Determine the [x, y] coordinate at the center of the cell enclosing the given text.  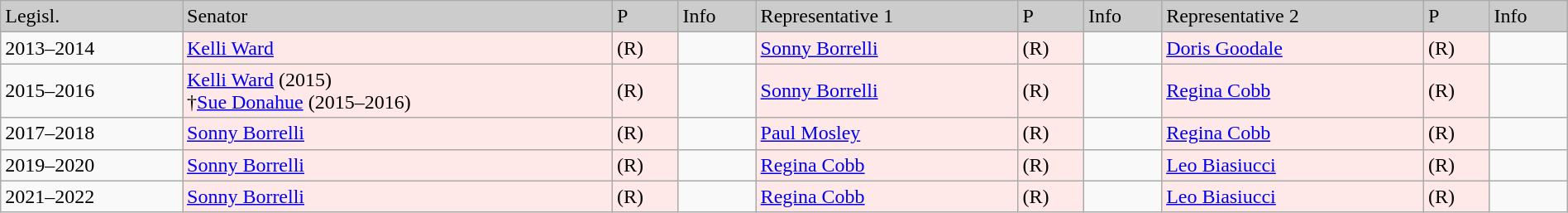
2013–2014 [92, 48]
2015–2016 [92, 91]
Legisl. [92, 17]
Paul Mosley [887, 133]
Senator [397, 17]
2021–2022 [92, 196]
Representative 2 [1293, 17]
2017–2018 [92, 133]
Kelli Ward [397, 48]
Representative 1 [887, 17]
Kelli Ward (2015) †Sue Donahue (2015–2016) [397, 91]
Doris Goodale [1293, 48]
2019–2020 [92, 165]
